Capture the cell that displays the provided text and extract its [x, y] central coordinate. 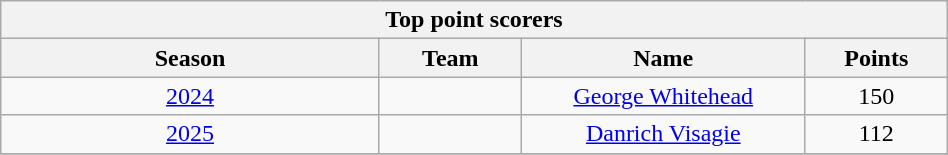
Team [450, 58]
Points [876, 58]
Danrich Visagie [663, 134]
2024 [190, 96]
Name [663, 58]
George Whitehead [663, 96]
112 [876, 134]
Top point scorers [474, 20]
150 [876, 96]
2025 [190, 134]
Season [190, 58]
